Output the (x, y) coordinate of the center of the cell containing the given text.  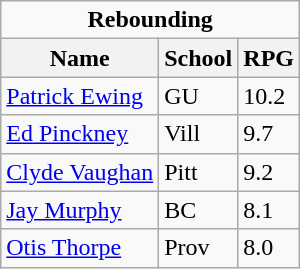
8.1 (269, 210)
GU (198, 96)
9.7 (269, 134)
10.2 (269, 96)
Jay Murphy (80, 210)
Patrick Ewing (80, 96)
Pitt (198, 172)
School (198, 58)
8.0 (269, 248)
Prov (198, 248)
BC (198, 210)
Name (80, 58)
Clyde Vaughan (80, 172)
Rebounding (150, 20)
9.2 (269, 172)
Vill (198, 134)
RPG (269, 58)
Otis Thorpe (80, 248)
Ed Pinckney (80, 134)
